Identify which cell holds the provided text, then report its [X, Y] central coordinate. 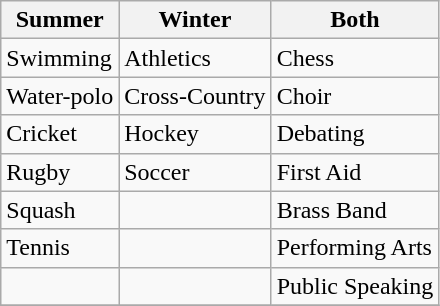
Summer [60, 20]
Choir [355, 96]
Both [355, 20]
Debating [355, 134]
Cricket [60, 134]
Hockey [195, 134]
Public Speaking [355, 286]
Tennis [60, 248]
Cross-Country [195, 96]
Swimming [60, 58]
Squash [60, 210]
Water-polo [60, 96]
Performing Arts [355, 248]
Rugby [60, 172]
Winter [195, 20]
Chess [355, 58]
Brass Band [355, 210]
Soccer [195, 172]
Athletics [195, 58]
First Aid [355, 172]
